Determine the (X, Y) coordinate at the center of the cell enclosing the given text.  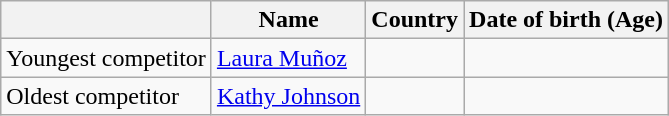
Oldest competitor (106, 96)
Name (288, 20)
Date of birth (Age) (566, 20)
Youngest competitor (106, 58)
Kathy Johnson (288, 96)
Laura Muñoz (288, 58)
Country (415, 20)
